Find where the given text appears and provide that cell's center as [X, Y] coordinate. 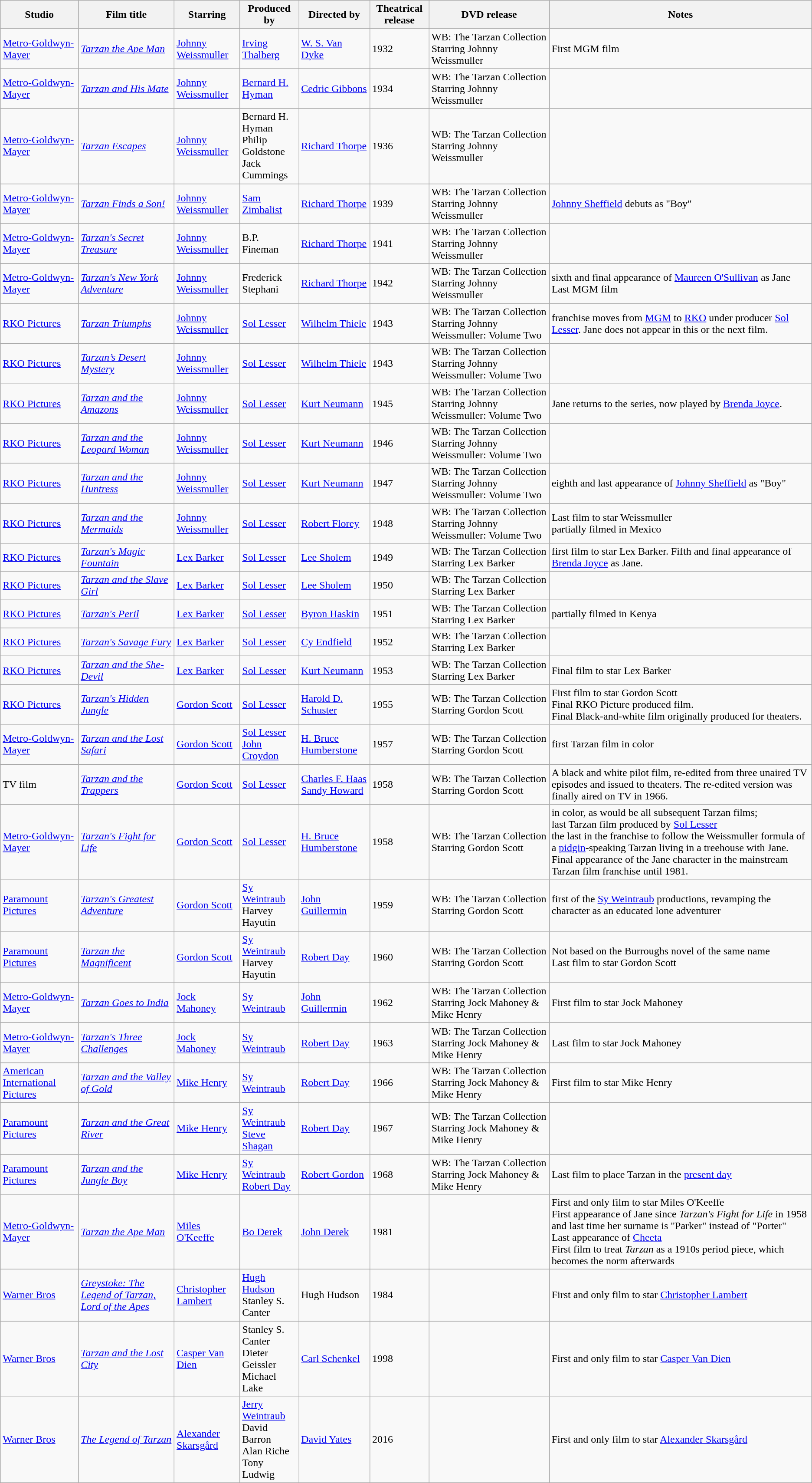
The Legend of Tarzan [127, 1440]
Alexander Skarsgård [207, 1440]
1962 [399, 1003]
David Yates [334, 1440]
Final film to star Lex Barker [680, 670]
John Derek [334, 1232]
First film to star Mike Henry [680, 1082]
1941 [399, 243]
partially filmed in Kenya [680, 614]
1957 [399, 744]
Miles O'Keeffe [207, 1232]
DVD release [489, 15]
Tarzan and the Amazons [127, 403]
1936 [399, 146]
Cedric Gibbons [334, 89]
Tarzan Finds a Son! [127, 204]
Sy WeintraubSteve Shagan [269, 1128]
Johnny Sheffield debuts as "Boy" [680, 204]
Tarzan and the Trappers [127, 784]
1942 [399, 283]
TV film [39, 784]
1966 [399, 1082]
1984 [399, 1295]
Bernard H. Hyman [269, 89]
Bo Derek [269, 1232]
franchise moves from MGM to RKO under producer Sol Lesser. Jane does not appear in this or the next film. [680, 323]
Last film to star Weissmuller partially filmed in Mexico [680, 523]
Tarzan Goes to India [127, 1003]
1953 [399, 670]
Tarzan and the Great River [127, 1128]
Not based on the Burroughs novel of the same name Last film to star Gordon Scott [680, 957]
sixth and final appearance of Maureen O'Sullivan as JaneLast MGM film [680, 283]
1934 [399, 89]
Notes [680, 15]
First film to star Jock Mahoney [680, 1003]
Tarzan's Fight for Life [127, 842]
Last film to star Jock Mahoney [680, 1042]
Studio [39, 15]
Tarzan's New York Adventure [127, 283]
1959 [399, 905]
first of the Sy Weintraub productions, revamping the character as an educated lone adventurer [680, 905]
Frederick Stephani [269, 283]
1948 [399, 523]
Tarzan and the Lost City [127, 1358]
Carl Schenkel [334, 1358]
Harold D. Schuster [334, 704]
Starring [207, 15]
Sol LesserJohn Croydon [269, 744]
Tarzan's Savage Fury [127, 642]
Tarzan the Magnificent [127, 957]
Tarzan and the Jungle Boy [127, 1174]
Jerry WeintraubDavid BarronAlan RicheTony Ludwig [269, 1440]
First and only film to star Casper Van Dien [680, 1358]
Casper Van Dien [207, 1358]
Byron Haskin [334, 614]
Last film to place Tarzan in the present day [680, 1174]
1946 [399, 443]
1947 [399, 483]
1967 [399, 1128]
Sy WeintraubRobert Day [269, 1174]
Hugh Hudson Stanley S. Canter [269, 1295]
1952 [399, 642]
1949 [399, 557]
Tarzan's Secret Treasure [127, 243]
Tarzan and His Mate [127, 89]
1968 [399, 1174]
Tarzan and the Lost Safari [127, 744]
Tarzan and the Valley of Gold [127, 1082]
Christopher Lambert [207, 1295]
Theatrical release [399, 15]
1981 [399, 1232]
Tarzan's Peril [127, 614]
Irving Thalberg [269, 49]
1963 [399, 1042]
Tarzan Escapes [127, 146]
Tarzan's Magic Fountain [127, 557]
Film title [127, 15]
Tarzan's Three Challenges [127, 1042]
first Tarzan film in color [680, 744]
Robert Gordon [334, 1174]
1932 [399, 49]
W. S. Van Dyke [334, 49]
Directed by [334, 15]
Tarzan’s Desert Mystery [127, 363]
Jane returns to the series, now played by Brenda Joyce. [680, 403]
Hugh Hudson [334, 1295]
1939 [399, 204]
1951 [399, 614]
first film to star Lex Barker. Fifth and final appearance of Brenda Joyce as Jane. [680, 557]
eighth and last appearance of Johnny Sheffield as "Boy" [680, 483]
Robert Florey [334, 523]
Produced by [269, 15]
Greystoke: The Legend of Tarzan, Lord of the Apes [127, 1295]
1950 [399, 586]
1960 [399, 957]
Sam Zimbalist [269, 204]
First MGM film [680, 49]
Tarzan's Hidden Jungle [127, 704]
First and only film to star Christopher Lambert [680, 1295]
Tarzan and the Huntress [127, 483]
1955 [399, 704]
B.P. Fineman [269, 243]
Tarzan Triumphs [127, 323]
1945 [399, 403]
A black and white pilot film, re-edited from three unaired TV episodes and issued to theaters. The re-edited version was finally aired on TV in 1966. [680, 784]
Cy Endfield [334, 642]
2016 [399, 1440]
First and only film to star Alexander Skarsgård [680, 1440]
1998 [399, 1358]
Tarzan and the Mermaids [127, 523]
Tarzan's Greatest Adventure [127, 905]
American International Pictures [39, 1082]
Stanley S. CanterDieter GeisslerMichael Lake [269, 1358]
Tarzan and the Slave Girl [127, 586]
Tarzan and the Leopard Woman [127, 443]
Charles F. HaasSandy Howard [334, 784]
First film to star Gordon ScottFinal RKO Picture produced film. Final Black-and-white film originally produced for theaters. [680, 704]
Bernard H. HymanPhilip GoldstoneJack Cummings [269, 146]
Tarzan and the She-Devil [127, 670]
